Pinpoint the cell where the given text exists, returning its [x, y] midpoint coordinate. 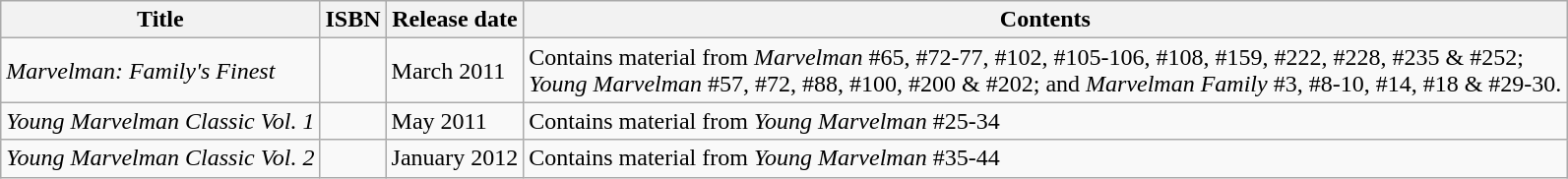
ISBN [352, 20]
Contents [1045, 20]
March 2011 [455, 71]
Young Marvelman Classic Vol. 2 [160, 158]
January 2012 [455, 158]
Release date [455, 20]
Title [160, 20]
Young Marvelman Classic Vol. 1 [160, 121]
Contains material from Young Marvelman #25-34 [1045, 121]
Contains material from Young Marvelman #35-44 [1045, 158]
May 2011 [455, 121]
Marvelman: Family's Finest [160, 71]
